Locate the cell with the specified text and output its [X, Y] center coordinate. 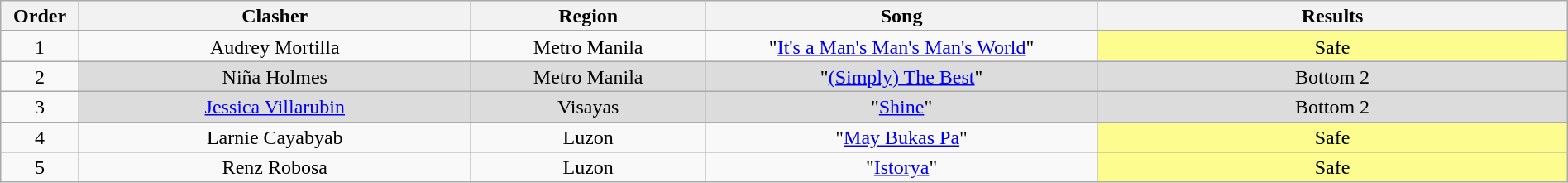
"It's a Man's Man's Man's World" [901, 46]
Larnie Cayabyab [275, 137]
Jessica Villarubin [275, 106]
"Shine" [901, 106]
Order [40, 17]
5 [40, 167]
Clasher [275, 17]
Audrey Mortilla [275, 46]
"(Simply) The Best" [901, 76]
4 [40, 137]
Niña Holmes [275, 76]
3 [40, 106]
2 [40, 76]
Song [901, 17]
Region [588, 17]
Visayas [588, 106]
Renz Robosa [275, 167]
"May Bukas Pa" [901, 137]
"Istorya" [901, 167]
1 [40, 46]
Results [1332, 17]
